Provide the [x, y] coordinate of the cell's center where the given text is located.  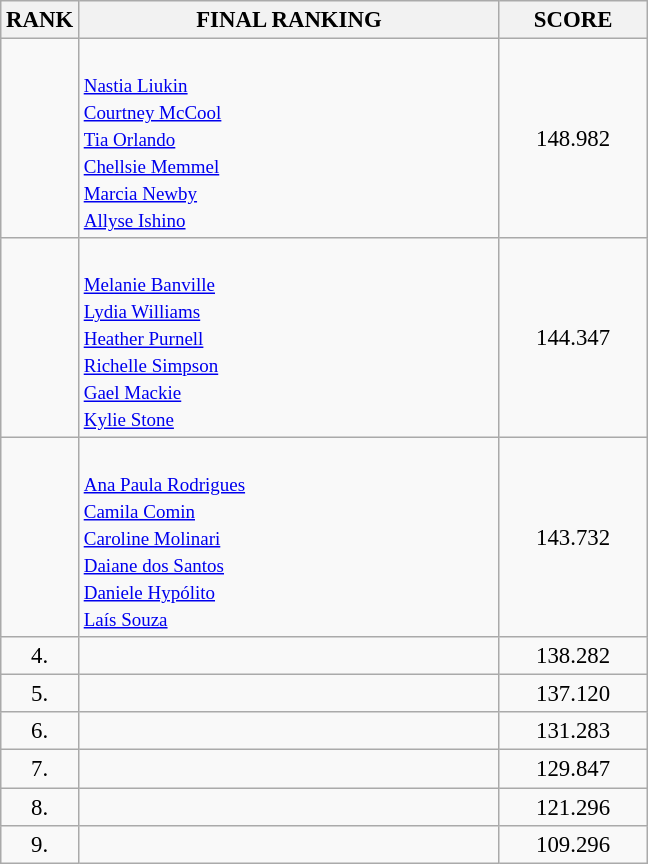
121.296 [572, 807]
138.282 [572, 656]
SCORE [572, 20]
144.347 [572, 338]
Melanie BanvilleLydia WilliamsHeather PurnellRichelle SimpsonGael MackieKylie Stone [288, 338]
5. [40, 694]
RANK [40, 20]
148.982 [572, 139]
4. [40, 656]
143.732 [572, 538]
Ana Paula RodriguesCamila CominCaroline MolinariDaiane dos SantosDaniele HypólitoLaís Souza [288, 538]
9. [40, 844]
109.296 [572, 844]
FINAL RANKING [288, 20]
131.283 [572, 731]
Nastia LiukinCourtney McCoolTia OrlandoChellsie MemmelMarcia NewbyAllyse Ishino [288, 139]
7. [40, 769]
129.847 [572, 769]
137.120 [572, 694]
8. [40, 807]
6. [40, 731]
